Find where the given text appears and provide that cell's center as (x, y) coordinate. 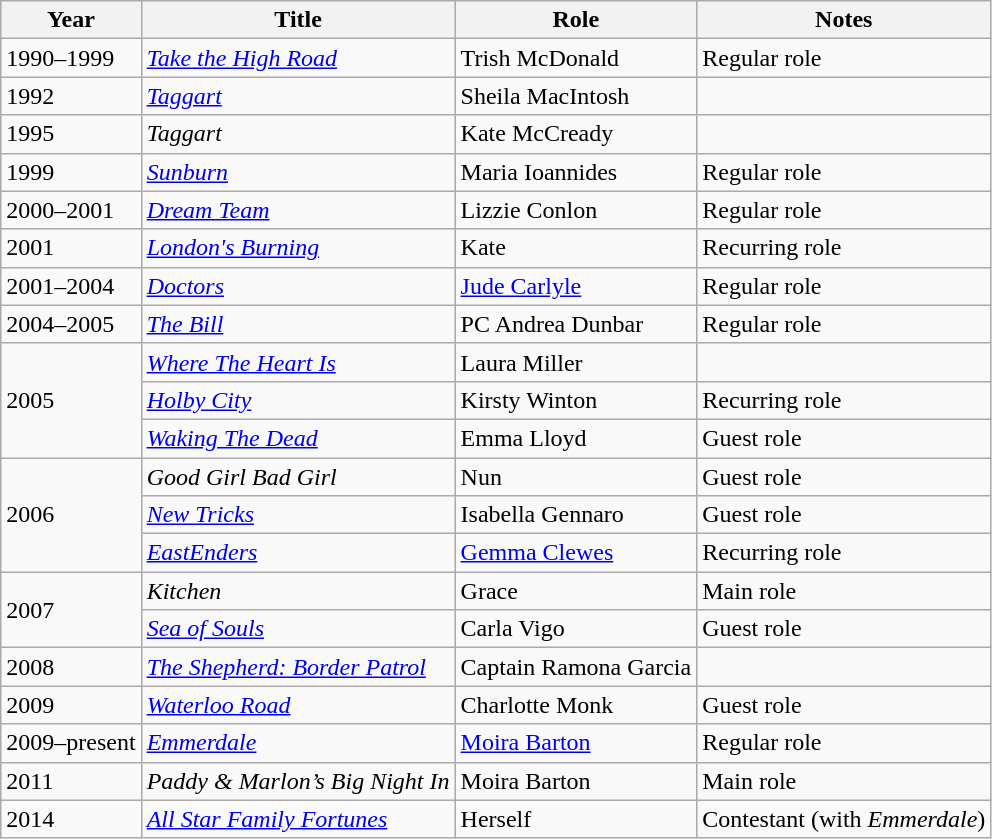
Jude Carlyle (576, 286)
Isabella Gennaro (576, 515)
Good Girl Bad Girl (298, 477)
Title (298, 20)
Sea of Souls (298, 629)
Kate McCready (576, 134)
The Shepherd: Border Patrol (298, 667)
2009–present (71, 743)
Paddy & Marlon’s Big Night In (298, 781)
2000–2001 (71, 210)
Carla Vigo (576, 629)
Doctors (298, 286)
2006 (71, 515)
2004–2005 (71, 324)
1999 (71, 172)
Sunburn (298, 172)
Take the High Road (298, 58)
1992 (71, 96)
Dream Team (298, 210)
Kitchen (298, 591)
Nun (576, 477)
London's Burning (298, 248)
2009 (71, 705)
PC Andrea Dunbar (576, 324)
Year (71, 20)
Maria Ioannides (576, 172)
2008 (71, 667)
2007 (71, 610)
Role (576, 20)
2001 (71, 248)
New Tricks (298, 515)
The Bill (298, 324)
2014 (71, 819)
2001–2004 (71, 286)
Grace (576, 591)
Waking The Dead (298, 438)
Emma Lloyd (576, 438)
Kate (576, 248)
Trish McDonald (576, 58)
Contestant (with Emmerdale) (844, 819)
Lizzie Conlon (576, 210)
Where The Heart Is (298, 362)
2011 (71, 781)
Notes (844, 20)
Laura Miller (576, 362)
1990–1999 (71, 58)
Charlotte Monk (576, 705)
Emmerdale (298, 743)
1995 (71, 134)
Holby City (298, 400)
Gemma Clewes (576, 553)
Sheila MacIntosh (576, 96)
2005 (71, 400)
Waterloo Road (298, 705)
EastEnders (298, 553)
Herself (576, 819)
Captain Ramona Garcia (576, 667)
Kirsty Winton (576, 400)
All Star Family Fortunes (298, 819)
